Determine the (X, Y) coordinate at the center of the cell enclosing the given text.  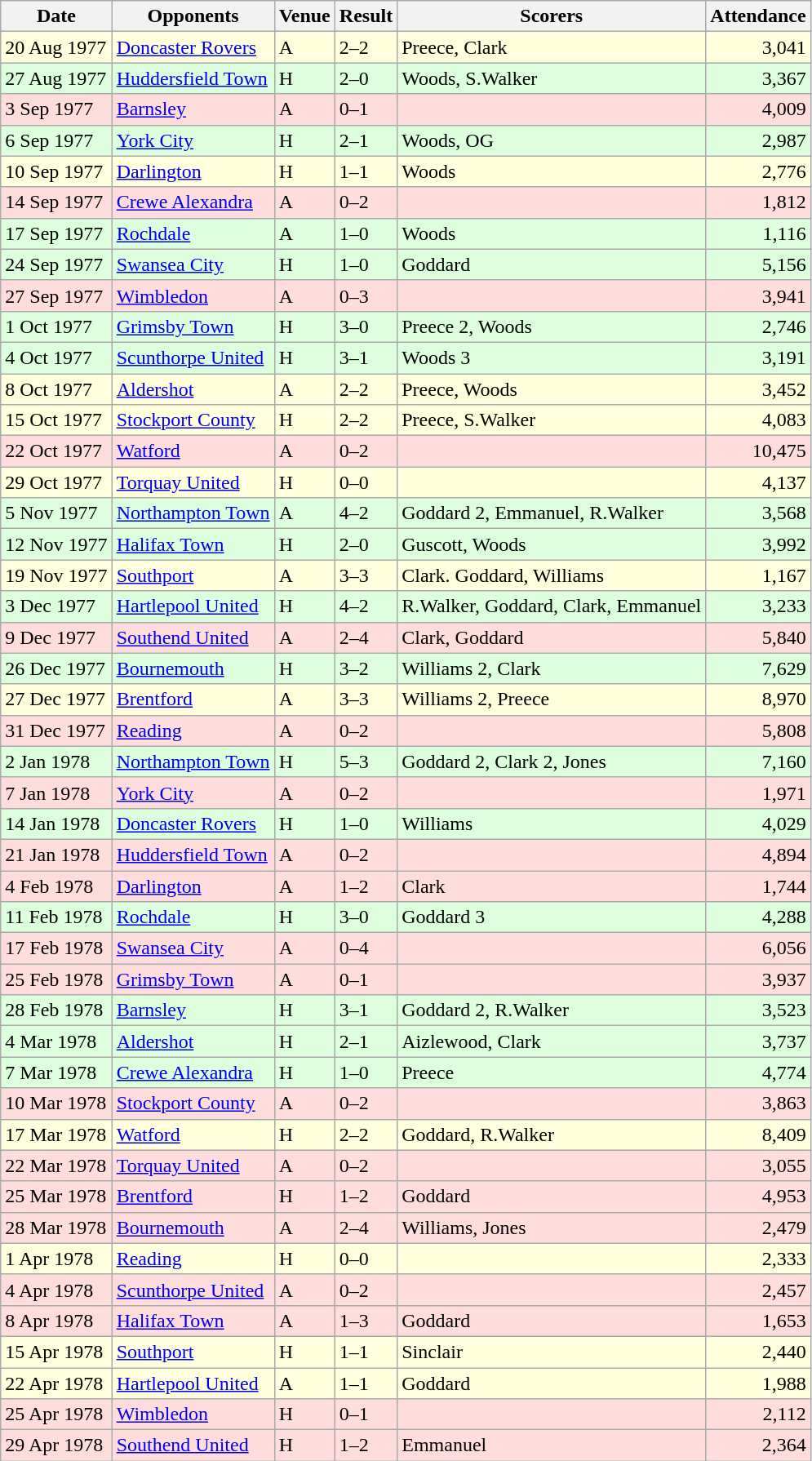
3,937 (758, 979)
27 Sep 1977 (56, 295)
Date (56, 16)
8,409 (758, 1135)
4,774 (758, 1072)
17 Mar 1978 (56, 1135)
Williams, Jones (552, 1228)
2,987 (758, 140)
3–2 (366, 668)
3 Dec 1977 (56, 606)
29 Apr 1978 (56, 1445)
0–3 (366, 295)
1,653 (758, 1321)
Goddard 2, Clark 2, Jones (552, 762)
3,191 (758, 357)
14 Jan 1978 (56, 824)
3,568 (758, 513)
7,160 (758, 762)
5,808 (758, 730)
8 Oct 1977 (56, 389)
2,333 (758, 1259)
7 Mar 1978 (56, 1072)
17 Feb 1978 (56, 948)
4,083 (758, 420)
27 Dec 1977 (56, 699)
Preece, Clark (552, 47)
1,988 (758, 1383)
12 Nov 1977 (56, 544)
11 Feb 1978 (56, 917)
3,737 (758, 1041)
4 Apr 1978 (56, 1290)
1,744 (758, 886)
20 Aug 1977 (56, 47)
4 Oct 1977 (56, 357)
3,233 (758, 606)
4,029 (758, 824)
Goddard 3 (552, 917)
Opponents (193, 16)
Venue (304, 16)
3,452 (758, 389)
4,009 (758, 109)
27 Aug 1977 (56, 78)
31 Dec 1977 (56, 730)
2,479 (758, 1228)
28 Feb 1978 (56, 1010)
Emmanuel (552, 1445)
3 Sep 1977 (56, 109)
5–3 (366, 762)
Williams 2, Preece (552, 699)
Woods 3 (552, 357)
Scorers (552, 16)
8,970 (758, 699)
2 Jan 1978 (56, 762)
3,863 (758, 1104)
Preece 2, Woods (552, 326)
28 Mar 1978 (56, 1228)
Woods, S.Walker (552, 78)
2,364 (758, 1445)
1–3 (366, 1321)
R.Walker, Goddard, Clark, Emmanuel (552, 606)
Woods, OG (552, 140)
9 Dec 1977 (56, 637)
3,992 (758, 544)
3,041 (758, 47)
1,812 (758, 202)
10 Mar 1978 (56, 1104)
0–4 (366, 948)
2,776 (758, 171)
8 Apr 1978 (56, 1321)
2,440 (758, 1352)
14 Sep 1977 (56, 202)
24 Sep 1977 (56, 264)
Williams (552, 824)
4,288 (758, 917)
4 Mar 1978 (56, 1041)
Goddard 2, R.Walker (552, 1010)
6 Sep 1977 (56, 140)
29 Oct 1977 (56, 482)
Preece, S.Walker (552, 420)
5,840 (758, 637)
5 Nov 1977 (56, 513)
22 Apr 1978 (56, 1383)
3,055 (758, 1166)
15 Apr 1978 (56, 1352)
Attendance (758, 16)
17 Sep 1977 (56, 233)
10,475 (758, 451)
22 Mar 1978 (56, 1166)
25 Apr 1978 (56, 1414)
Guscott, Woods (552, 544)
3,523 (758, 1010)
Clark, Goddard (552, 637)
26 Dec 1977 (56, 668)
1 Oct 1977 (56, 326)
Preece (552, 1072)
Clark (552, 886)
10 Sep 1977 (56, 171)
7,629 (758, 668)
5,156 (758, 264)
1,971 (758, 793)
3,941 (758, 295)
Williams 2, Clark (552, 668)
4 Feb 1978 (56, 886)
Goddard, R.Walker (552, 1135)
Result (366, 16)
7 Jan 1978 (56, 793)
21 Jan 1978 (56, 855)
1 Apr 1978 (56, 1259)
4,137 (758, 482)
4,953 (758, 1197)
Preece, Woods (552, 389)
3,367 (758, 78)
4,894 (758, 855)
2,746 (758, 326)
2,112 (758, 1414)
2,457 (758, 1290)
15 Oct 1977 (56, 420)
25 Feb 1978 (56, 979)
22 Oct 1977 (56, 451)
Clark. Goddard, Williams (552, 575)
6,056 (758, 948)
1,167 (758, 575)
Goddard 2, Emmanuel, R.Walker (552, 513)
Aizlewood, Clark (552, 1041)
1,116 (758, 233)
Sinclair (552, 1352)
25 Mar 1978 (56, 1197)
19 Nov 1977 (56, 575)
